Provide the [X, Y] coordinate of the cell's center where the given text is located.  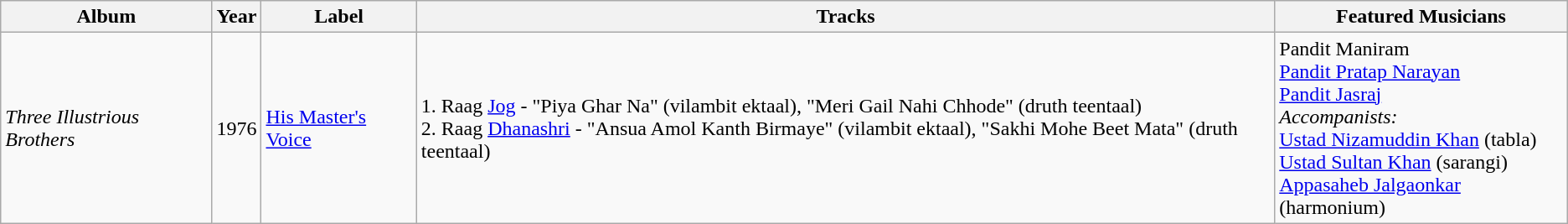
Featured Musicians [1421, 17]
1976 [236, 128]
Album [106, 17]
Three Illustrious Brothers [106, 128]
Year [236, 17]
His Master's Voice [338, 128]
Tracks [845, 17]
Label [338, 17]
